Determine the [x, y] coordinate at the center of the cell enclosing the given text.  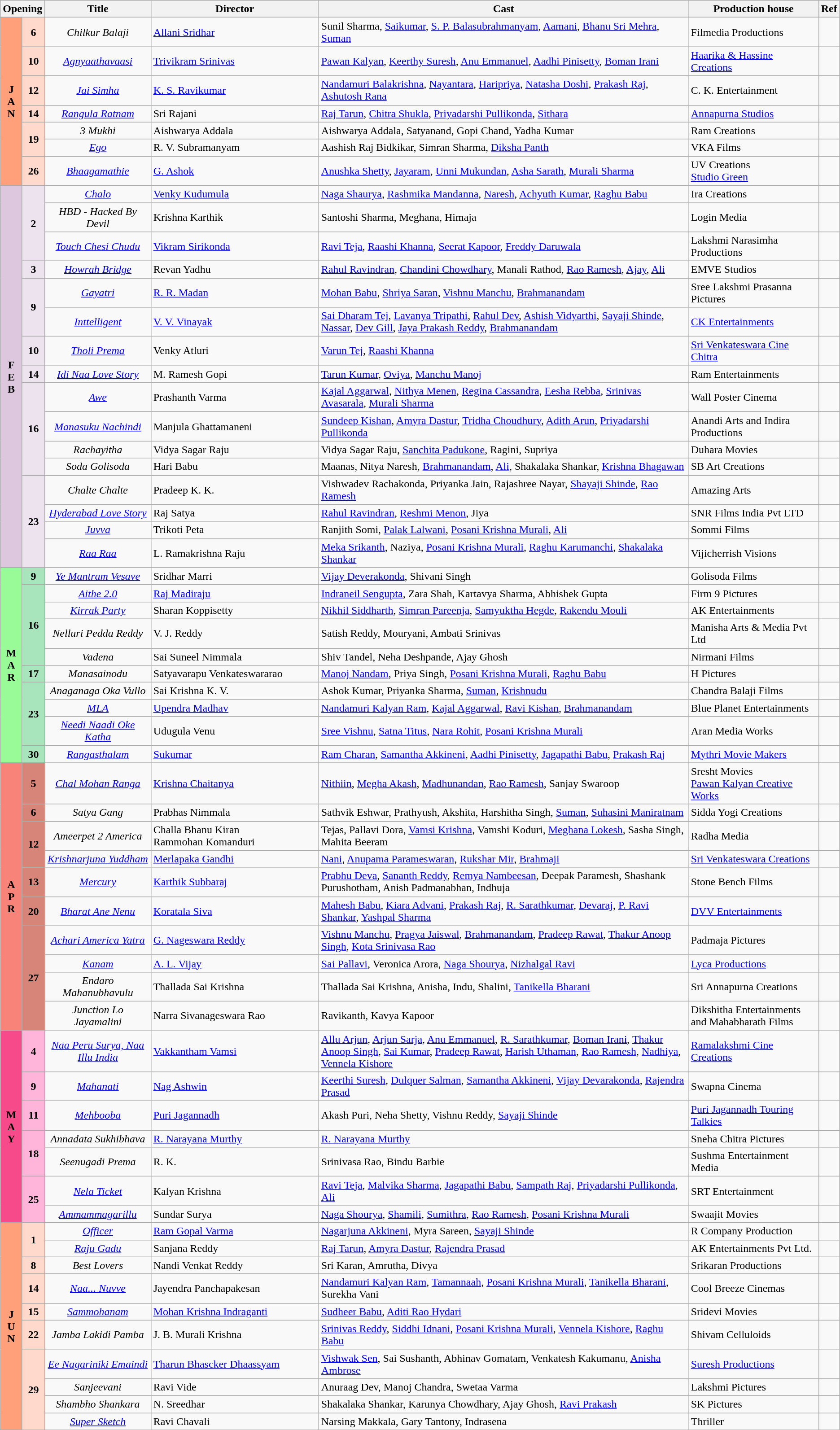
Vadena [98, 656]
Dikshitha Entertainments and Mahabharath Films [753, 1016]
Annadata Sukhibhava [98, 1139]
11 [33, 1115]
Vidya Sagar Raju, Sanchita Padukone, Ragini, Supriya [503, 450]
Tholi Prema [98, 351]
Raj Madiraju [235, 593]
DVV Entertainments [753, 911]
Kanam [98, 963]
8 [33, 1265]
19 [33, 139]
Allani Sridhar [235, 32]
Narsing Makkala, Gary Tantony, Indrasena [503, 1421]
Blue Planet Entertainments [753, 708]
A. L. Vijay [235, 963]
JAN [12, 101]
Aishwarya Addala, Satyanand, Gopi Chand, Yadha Kumar [503, 131]
Challa Bhanu Kiran Rammohan Komanduri [235, 835]
Ram Entertainments [753, 374]
Mahanati [98, 1087]
Tejas, Pallavi Dora, Vamsi Krishna, Vamshi Koduri, Meghana Lokesh, Sasha Singh, Mahita Beeram [503, 835]
HBD - Hacked By Devil [98, 217]
UV Creations Studio Green [753, 171]
Venky Kudumula [235, 194]
Duhara Movies [753, 450]
Sresht Movies Pawan Kalyan Creative Works [753, 783]
SK Pictures [753, 1404]
Mercury [98, 882]
Naga Shourya, Shamili, Sumithra, Rao Ramesh, Posani Krishna Murali [503, 1214]
Sathvik Eshwar, Prathyush, Akshita, Harshitha Singh, Suman, Suhasini Maniratnam [503, 813]
Meka Srikanth, Naziya, Posani Krishna Murali, Raghu Karumanchi, Shakalaka Shankar [503, 553]
MLA [98, 708]
27 [33, 978]
Upendra Madhav [235, 708]
Opening [22, 9]
Haarika & Hassine Creations [753, 61]
Idi Naa Love Story [98, 374]
Thallada Sai Krishna, Anisha, Indu, Shalini, Tanikella Bharani [503, 986]
Nirmani Films [753, 656]
Nag Ashwin [235, 1087]
Sree Lakshmi Prasanna Pictures [753, 293]
Mehbooba [98, 1115]
Ee Nagariniki Emaindi [98, 1364]
Ego [98, 148]
13 [33, 882]
22 [33, 1334]
Ranjith Somi, Palak Lalwani, Posani Krishna Murali, Ali [503, 530]
Director [235, 9]
Nandi Venkat Reddy [235, 1265]
Vishnu Manchu, Pragya Jaiswal, Brahmanandam, Pradeep Rawat, Thakur Anoop Singh, Kota Srinivasa Rao [503, 940]
Lakshmi Pictures [753, 1387]
Maanas, Nitya Naresh, Brahmanandam, Ali, Shakalaka Shankar, Krishna Bhagawan [503, 467]
5 [33, 783]
Sammohanam [98, 1312]
Title [98, 9]
29 [33, 1389]
Srikaran Productions [753, 1265]
Manjula Ghattamaneni [235, 426]
Bhaagamathie [98, 171]
Swaajit Movies [753, 1214]
Aithe 2.0 [98, 593]
Seenugadi Prema [98, 1162]
Sai Pallavi, Veronica Arora, Naga Shourya, Nizhalgal Ravi [503, 963]
Raj Tarun, Amyra Dastur, Rajendra Prasad [503, 1248]
Best Lovers [98, 1265]
Padmaja Pictures [753, 940]
Rahul Ravindran, Reshmi Menon, Jiya [503, 513]
Nani, Anupama Parameswaran, Rukshar Mir, Brahmaji [503, 859]
Pawan Kalyan, Keerthy Suresh, Anu Emmanuel, Aadhi Pinisetty, Boman Irani [503, 61]
Prashanth Varma [235, 398]
Nela Ticket [98, 1191]
Amazing Arts [753, 490]
Ram Creations [753, 131]
Nithiin, Megha Akash, Madhunandan, Rao Ramesh, Sanjay Swaroop [503, 783]
JUN [12, 1326]
Firm 9 Pictures [753, 593]
Thallada Sai Krishna [235, 986]
Ram Gopal Varma [235, 1231]
Gayatri [98, 293]
Anushka Shetty, Jayaram, Unni Mukundan, Asha Sarath, Murali Sharma [503, 171]
C. K. Entertainment [753, 91]
Keerthi Suresh, Dulquer Salman, Samantha Akkineni, Vijay Devarakonda, Rajendra Prasad [503, 1087]
Awe [98, 398]
Nandamuri Kalyan Ram, Tamannaah, Posani Krishna Murali, Tanikella Bharani, Surekha Vani [503, 1289]
Nandamuri Balakrishna, Nayantara, Haripriya, Natasha Doshi, Prakash Raj, Ashutosh Rana [503, 91]
Santoshi Sharma, Meghana, Himaja [503, 217]
Shiv Tandel, Neha Deshpande, Ajay Ghosh [503, 656]
R Company Production [753, 1231]
Krishnarjuna Yuddham [98, 859]
R. K. [235, 1162]
Sai Suneel Nimmala [235, 656]
Cool Breeze Cinemas [753, 1289]
Sneha Chitra Pictures [753, 1139]
Raju Gadu [98, 1248]
G. Nageswara Reddy [235, 940]
Vijay Deverakonda, Shivani Singh [503, 576]
CK Entertainments [753, 322]
Udugula Venu [235, 731]
Krishna Chaitanya [235, 783]
V. V. Vinayak [235, 322]
Sundeep Kishan, Amyra Dastur, Tridha Choudhury, Adith Arun, Priyadarshi Pullikonda [503, 426]
Mahesh Babu, Kiara Advani, Prakash Raj, R. Sarathkumar, Devaraj, P. Ravi Shankar, Yashpal Sharma [503, 911]
G. Ashok [235, 171]
Sundar Surya [235, 1214]
Needi Naadi Oke Katha [98, 731]
Satish Reddy, Mouryani, Ambati Srinivas [503, 634]
SRT Entertainment [753, 1191]
Annapurna Studios [753, 114]
Manasainodu [98, 674]
17 [33, 674]
Sri Venkateswara Cine Chitra [753, 351]
Puri Jagannadh Touring Talkies [753, 1115]
Manisha Arts & Media Pvt Ltd [753, 634]
Aran Media Works [753, 731]
Hari Babu [235, 467]
R. R. Madan [235, 293]
Hyderabad Love Story [98, 513]
Juvva [98, 530]
Ravikanth, Kavya Kapoor [503, 1016]
Vishwak Sen, Sai Sushanth, Abhinav Gomatam, Venkatesh Kakumanu, Anisha Ambrose [503, 1364]
Manasuku Nachindi [98, 426]
Radha Media [753, 835]
Sunil Sharma, Saikumar, S. P. Balasubrahmanyam, Aamani, Bhanu Sri Mehra, Suman [503, 32]
Chal Mohan Ranga [98, 783]
Vikram Sirikonda [235, 246]
Vishwadev Rachakonda, Priyanka Jain, Rajashree Nayar, Shayaji Shinde, Rao Ramesh [503, 490]
Tharun Bhascker Dhaassyam [235, 1364]
Suresh Productions [753, 1364]
Akash Puri, Neha Shetty, Vishnu Reddy, Sayaji Shinde [503, 1115]
Ira Creations [753, 194]
Wall Poster Cinema [753, 398]
Vakkantham Vamsi [235, 1051]
Manoj Nandam, Priya Singh, Posani Krishna Murali, Raghu Babu [503, 674]
Sree Vishnu, Satna Titus, Nara Rohit, Posani Krishna Murali [503, 731]
Golisoda Films [753, 576]
Sai Dharam Tej, Lavanya Tripathi, Rahul Dev, Ashish Vidyarthi, Sayaji Shinde, Nassar, Dev Gill, Jaya Prakash Reddy, Brahmanandam [503, 322]
Sanjeevani [98, 1387]
Nagarjuna Akkineni, Myra Sareen, Sayaji Shinde [503, 1231]
Sri Rajani [235, 114]
Ram Charan, Samantha Akkineni, Aadhi Pinisetty, Jagapathi Babu, Prakash Raj [503, 754]
Sri Annapurna Creations [753, 986]
Agnyaathavaasi [98, 61]
Naga Shaurya, Rashmika Mandanna, Naresh, Achyuth Kumar, Raghu Babu [503, 194]
Sudheer Babu, Aditi Rao Hydari [503, 1312]
Officer [98, 1231]
3 Mukhi [98, 131]
MAY [12, 1126]
Stone Bench Films [753, 882]
25 [33, 1200]
SNR Films India Pvt LTD [753, 513]
Naa Peru Surya, Naa Illu India [98, 1051]
4 [33, 1051]
Sommi Films [753, 530]
Koratala Siva [235, 911]
K. S. Ravikumar [235, 91]
Jamba Lakidi Pamba [98, 1334]
Ravi Chavali [235, 1421]
20 [33, 911]
Chalte Chalte [98, 490]
Soda Golisoda [98, 467]
Chandra Balaji Films [753, 691]
Kajal Aggarwal, Nithya Menen, Regina Cassandra, Eesha Rebba, Srinivas Avasarala, Murali Sharma [503, 398]
Ashok Kumar, Priyanka Sharma, Suman, Krishnudu [503, 691]
Varun Tej, Raashi Khanna [503, 351]
Narra Sivanageswara Rao [235, 1016]
Kirrak Party [98, 610]
Ramalakshmi Cine Creations [753, 1051]
Srinivas Reddy, Siddhi Idnani, Posani Krishna Murali, Vennela Kishore, Raghu Babu [503, 1334]
Filmedia Productions [753, 32]
SB Art Creations [753, 467]
Inttelligent [98, 322]
Achari America Yatra [98, 940]
H Pictures [753, 674]
Prabhu Deva, Sananth Reddy, Remya Nambeesan, Deepak Paramesh, Shashank Purushotham, Anish Padmanabhan, Indhuja [503, 882]
Trivikram Srinivas [235, 61]
Krishna Karthik [235, 217]
Raj Tarun, Chitra Shukla, Priyadarshi Pullikonda, Sithara [503, 114]
Nikhil Siddharth, Simran Pareenja, Samyuktha Hegde, Rakendu Mouli [503, 610]
FEB [12, 376]
Raa Raa [98, 553]
Ammammagarillu [98, 1214]
Anandi Arts and Indira Productions [753, 426]
Raj Satya [235, 513]
Aashish Raj Bidkikar, Simran Sharma, Diksha Panth [503, 148]
Thriller [753, 1421]
VKA Films [753, 148]
2 [33, 223]
Jai Simha [98, 91]
3 [33, 269]
30 [33, 754]
26 [33, 171]
Anaganaga Oka Vullo [98, 691]
Puri Jagannadh [235, 1115]
Howrah Bridge [98, 269]
Srinivasa Rao, Bindu Barbie [503, 1162]
AK Entertainments [753, 610]
Swapna Cinema [753, 1087]
18 [33, 1153]
Mohan Krishna Indraganti [235, 1312]
Chalo [98, 194]
Touch Chesi Chudu [98, 246]
Satyavarapu Venkateswararao [235, 674]
Kalyan Krishna [235, 1191]
Ravi Teja, Malvika Sharma, Jagapathi Babu, Sampath Raj, Priyadarshi Pullikonda, Ali [503, 1191]
N. Sreedhar [235, 1404]
Tarun Kumar, Oviya, Manchu Manoj [503, 374]
Rangasthalam [98, 754]
Sri Venkateswara Creations [753, 859]
Naa... Nuvve [98, 1289]
M. Ramesh Gopi [235, 374]
Lyca Productions [753, 963]
Anuraag Dev, Manoj Chandra, Swetaa Varma [503, 1387]
Ameerpet 2 America [98, 835]
EMVE Studios [753, 269]
Indraneil Sengupta, Zara Shah, Kartavya Sharma, Abhishek Gupta [503, 593]
APR [12, 896]
Sukumar [235, 754]
MAR [12, 665]
Venky Atluri [235, 351]
Shakalaka Shankar, Karunya Chowdhary, Ajay Ghosh, Ravi Prakash [503, 1404]
Jayendra Panchapakesan [235, 1289]
Mythri Movie Makers [753, 754]
Endaro Mahanubhavulu [98, 986]
Junction Lo Jayamalini [98, 1016]
Bharat Ane Nenu [98, 911]
Vidya Sagar Raju [235, 450]
Rangula Ratnam [98, 114]
Shivam Celluloids [753, 1334]
Nandamuri Kalyan Ram, Kajal Aggarwal, Ravi Kishan, Brahmanandam [503, 708]
Revan Yadhu [235, 269]
AK Entertainments Pvt Ltd. [753, 1248]
Merlapaka Gandhi [235, 859]
V. J. Reddy [235, 634]
Vijicherrish Visions [753, 553]
Cast [503, 9]
Ravi Vide [235, 1387]
Prabhas Nimmala [235, 813]
Karthik Subbaraj [235, 882]
Satya Gang [98, 813]
R. V. Subramanyam [235, 148]
Production house [753, 9]
Chilkur Balaji [98, 32]
Sridevi Movies [753, 1312]
Ye Mantram Vesave [98, 576]
Sai Krishna K. V. [235, 691]
Shambho Shankara [98, 1404]
Login Media [753, 217]
Sridhar Marri [235, 576]
15 [33, 1312]
Lakshmi Narasimha Productions [753, 246]
Rahul Ravindran, Chandini Chowdhary, Manali Rathod, Rao Ramesh, Ajay, Ali [503, 269]
Sushma Entertainment Media [753, 1162]
Sharan Koppisetty [235, 610]
Rachayitha [98, 450]
Sanjana Reddy [235, 1248]
Mohan Babu, Shriya Saran, Vishnu Manchu, Brahmanandam [503, 293]
Ravi Teja, Raashi Khanna, Seerat Kapoor, Freddy Daruwala [503, 246]
1 [33, 1240]
Sidda Yogi Creations [753, 813]
Nelluri Pedda Reddy [98, 634]
Ref [829, 9]
Pradeep K. K. [235, 490]
Sri Karan, Amrutha, Divya [503, 1265]
Trikoti Peta [235, 530]
J. B. Murali Krishna [235, 1334]
Aishwarya Addala [235, 131]
Super Sketch [98, 1421]
L. Ramakrishna Raju [235, 553]
